Locate the cell with the specified text and output its (x, y) center coordinate. 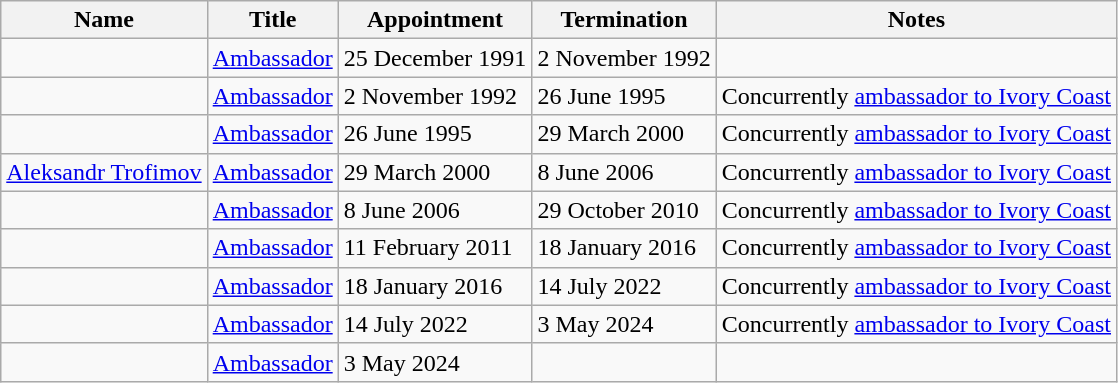
Termination (624, 20)
Title (272, 20)
29 October 2010 (624, 210)
Aleksandr Trofimov (104, 172)
Appointment (435, 20)
Name (104, 20)
25 December 1991 (435, 58)
11 February 2011 (435, 248)
Notes (916, 20)
